From the cell containing the given text, extract its center point as (x, y) coordinate. 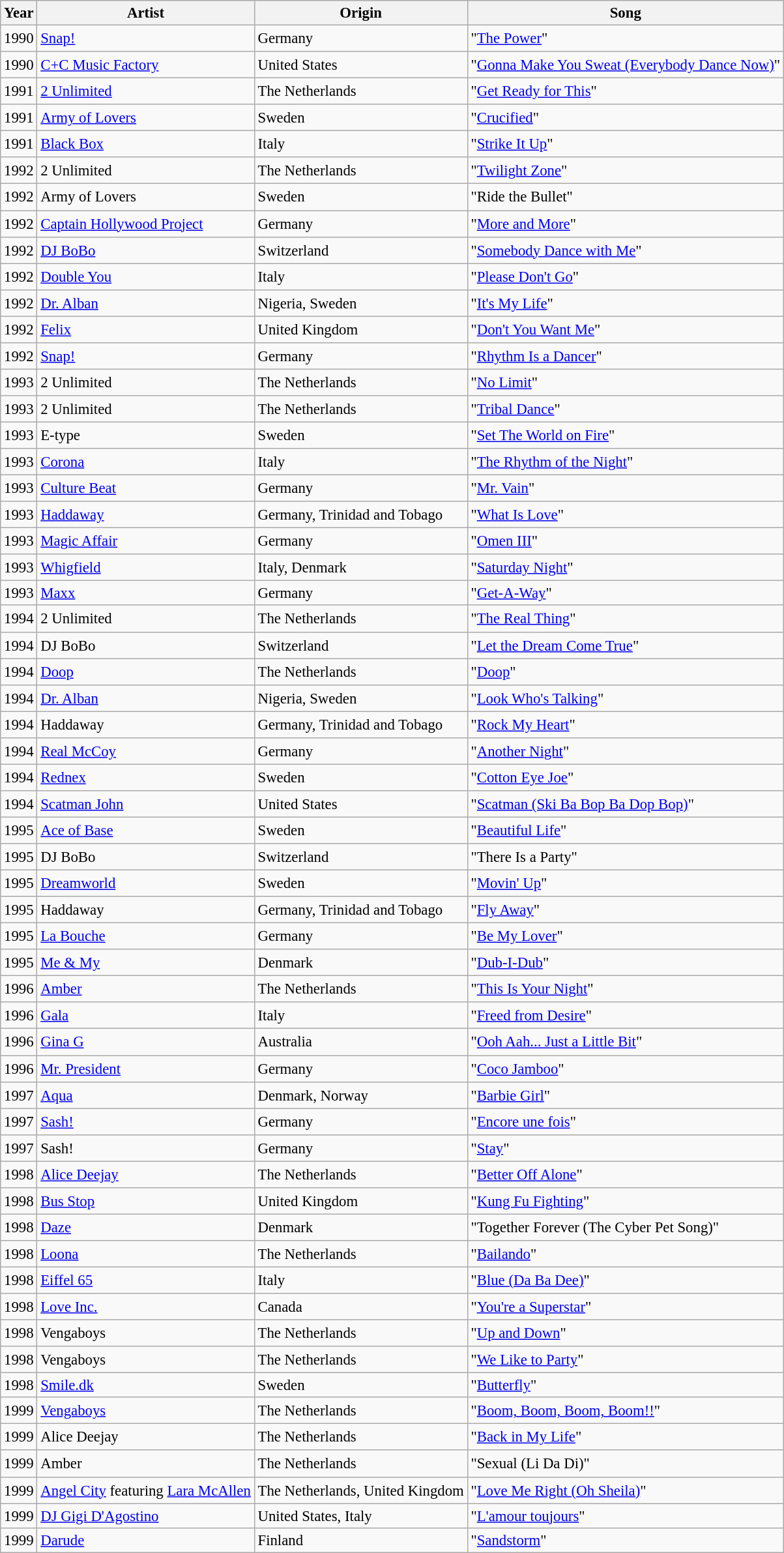
"Strike It Up" (626, 145)
"There Is a Party" (626, 857)
La Bouche (146, 936)
"The Power" (626, 39)
Gala (146, 1016)
"Butterfly" (626, 1385)
"Together Forever (The Cyber Pet Song)" (626, 1227)
E-type (146, 436)
Felix (146, 330)
"L'amour toujours" (626, 1516)
"Up and Down" (626, 1334)
"Stay" (626, 1147)
"Rhythm Is a Dancer" (626, 356)
"Back in My Life" (626, 1437)
Ace of Base (146, 831)
Rednex (146, 777)
Aqua (146, 1095)
"Scatman (Ski Ba Bop Ba Dop Bop)" (626, 805)
The Netherlands, United Kingdom (361, 1490)
"Don't You Want Me" (626, 330)
Magic Affair (146, 541)
Real McCoy (146, 751)
"Get Ready for This" (626, 91)
"Barbie Girl" (626, 1095)
Doop (146, 672)
"Freed from Desire" (626, 1016)
"Doop" (626, 672)
"Gonna Make You Sweat (Everybody Dance Now)" (626, 65)
Corona (146, 462)
"Twilight Zone" (626, 171)
"It's My Life" (626, 303)
Canada (361, 1307)
Captain Hollywood Project (146, 224)
United States, Italy (361, 1516)
Italy, Denmark (361, 567)
Smile.dk (146, 1385)
"Ooh Aah... Just a Little Bit" (626, 1042)
Loona (146, 1254)
Denmark, Norway (361, 1095)
"The Real Thing" (626, 619)
"Tribal Dance" (626, 409)
Eiffel 65 (146, 1280)
Year (19, 13)
Black Box (146, 145)
"Dub-I-Dub" (626, 962)
Artist (146, 13)
Maxx (146, 593)
DJ Gigi D'Agostino (146, 1516)
"Blue (Da Ba Dee)" (626, 1280)
"Omen III" (626, 541)
"Another Night" (626, 751)
"Somebody Dance with Me" (626, 250)
"Mr. Vain" (626, 489)
Me & My (146, 962)
Double You (146, 276)
"Boom, Boom, Boom, Boom!!" (626, 1411)
C+C Music Factory (146, 65)
"Saturday Night" (626, 567)
Song (626, 13)
"Sandstorm" (626, 1540)
"What Is Love" (626, 515)
Whigfield (146, 567)
"Movin' Up" (626, 884)
Daze (146, 1227)
"This Is Your Night" (626, 990)
"Bailando" (626, 1254)
"Rock My Heart" (626, 725)
"Encore une fois" (626, 1121)
Angel City featuring Lara McAllen (146, 1490)
"Ride the Bullet" (626, 197)
"More and More" (626, 224)
"Sexual (Li Da Di)" (626, 1464)
"Better Off Alone" (626, 1175)
"Set The World on Fire" (626, 436)
"Get-A-Way" (626, 593)
"Love Me Right (Oh Sheila)" (626, 1490)
Dreamworld (146, 884)
Origin (361, 13)
Scatman John (146, 805)
Culture Beat (146, 489)
"No Limit" (626, 382)
Bus Stop (146, 1201)
"We Like to Party" (626, 1360)
Gina G (146, 1042)
"Fly Away" (626, 910)
Australia (361, 1042)
"Beautiful Life" (626, 831)
"Please Don't Go" (626, 276)
"Coco Jamboo" (626, 1069)
"Let the Dream Come True" (626, 645)
Love Inc. (146, 1307)
"Crucified" (626, 117)
"Cotton Eye Joe" (626, 777)
Mr. President (146, 1069)
Finland (361, 1540)
"The Rhythm of the Night" (626, 462)
"Look Who's Talking" (626, 698)
"Kung Fu Fighting" (626, 1201)
"You're a Superstar" (626, 1307)
"Be My Lover" (626, 936)
Darude (146, 1540)
